Pinpoint the cell where the given text exists, returning its [x, y] midpoint coordinate. 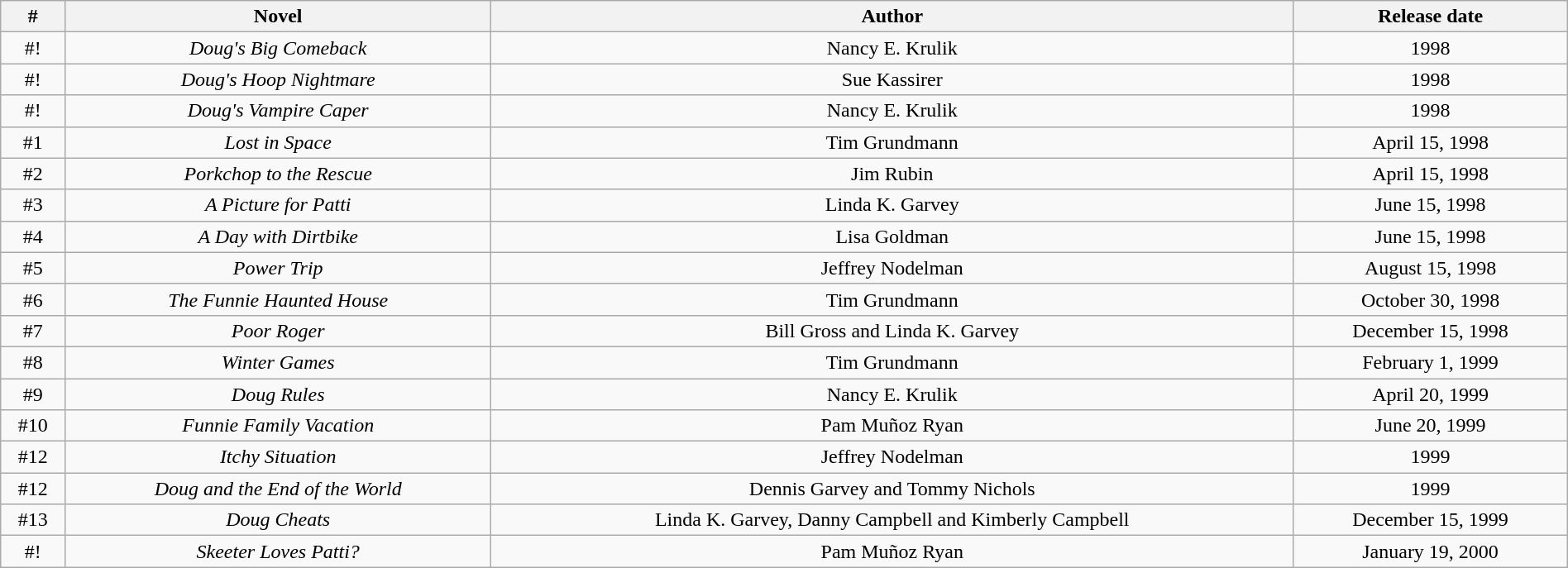
August 15, 1998 [1431, 268]
Funnie Family Vacation [278, 426]
Release date [1431, 17]
Doug Cheats [278, 520]
#8 [33, 362]
#4 [33, 236]
Linda K. Garvey, Danny Campbell and Kimberly Campbell [892, 520]
The Funnie Haunted House [278, 299]
April 20, 1999 [1431, 394]
Dennis Garvey and Tommy Nichols [892, 489]
Lost in Space [278, 142]
June 20, 1999 [1431, 426]
Lisa Goldman [892, 236]
Linda K. Garvey [892, 205]
Skeeter Loves Patti? [278, 551]
Jim Rubin [892, 174]
Bill Gross and Linda K. Garvey [892, 331]
February 1, 1999 [1431, 362]
Doug Rules [278, 394]
October 30, 1998 [1431, 299]
Doug's Hoop Nightmare [278, 79]
#3 [33, 205]
#13 [33, 520]
#9 [33, 394]
#1 [33, 142]
A Day with Dirtbike [278, 236]
Novel [278, 17]
January 19, 2000 [1431, 551]
#7 [33, 331]
# [33, 17]
Power Trip [278, 268]
Doug's Vampire Caper [278, 111]
#10 [33, 426]
Poor Roger [278, 331]
A Picture for Patti [278, 205]
#5 [33, 268]
Doug and the End of the World [278, 489]
December 15, 1999 [1431, 520]
December 15, 1998 [1431, 331]
Sue Kassirer [892, 79]
Itchy Situation [278, 457]
#6 [33, 299]
Author [892, 17]
Doug's Big Comeback [278, 48]
#2 [33, 174]
Winter Games [278, 362]
Porkchop to the Rescue [278, 174]
